Provide the (x, y) coordinate of the cell's center where the given text is located.  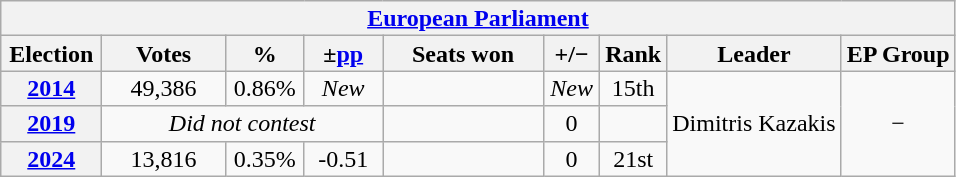
EP Group (898, 54)
15th (634, 88)
Seats won (462, 54)
% (264, 54)
0.35% (264, 158)
− (898, 124)
49,386 (164, 88)
+/− (572, 54)
European Parliament (478, 18)
Leader (754, 54)
Election (52, 54)
2024 (52, 158)
Dimitris Kazakis (754, 124)
2014 (52, 88)
±pp (344, 54)
21st (634, 158)
-0.51 (344, 158)
Votes (164, 54)
13,816 (164, 158)
Did not contest (242, 124)
0.86% (264, 88)
Rank (634, 54)
2019 (52, 124)
